Return (X, Y) of the center of cell containing provided text 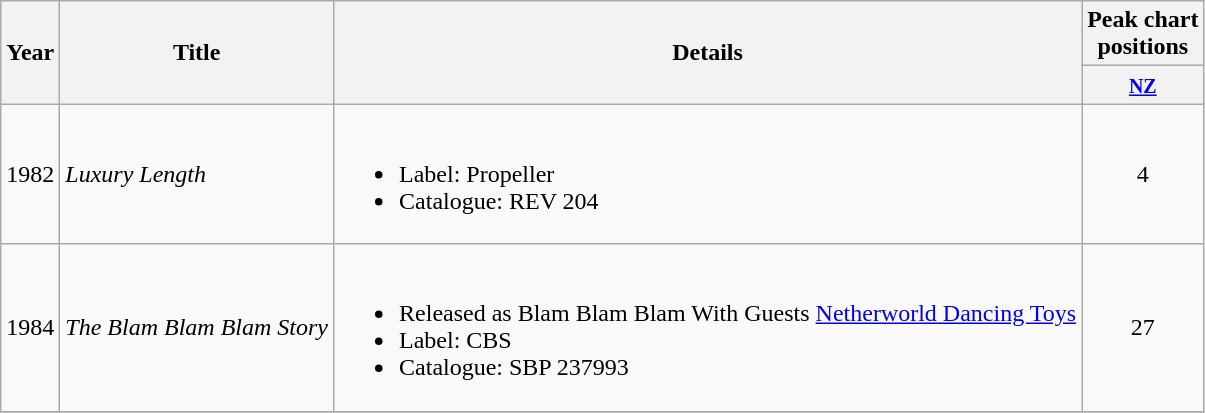
1984 (30, 328)
Luxury Length (197, 174)
Details (708, 52)
4 (1143, 174)
27 (1143, 328)
Peak chartpositions (1143, 34)
Year (30, 52)
Released as Blam Blam Blam With Guests Netherworld Dancing ToysLabel: CBSCatalogue: SBP 237993 (708, 328)
Title (197, 52)
NZ (1143, 85)
1982 (30, 174)
The Blam Blam Blam Story (197, 328)
Label: PropellerCatalogue: REV 204 (708, 174)
